Extract the (X, Y) coordinate from the center of the cell holding the provided text.  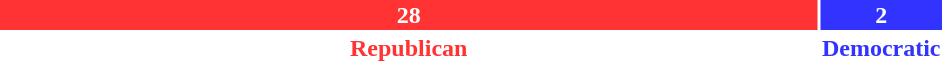
28 (408, 15)
2 (881, 15)
